Locate the cell with the specified text and output its [x, y] center coordinate. 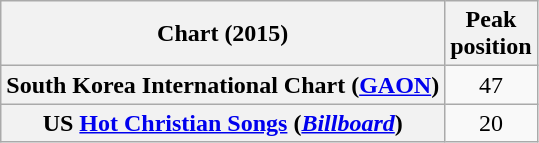
20 [491, 123]
47 [491, 85]
Peak position [491, 34]
South Korea International Chart (GAON) [223, 85]
Chart (2015) [223, 34]
US Hot Christian Songs (Billboard) [223, 123]
